For the text-containing cell, return its midpoint in [x, y] coordinate format. 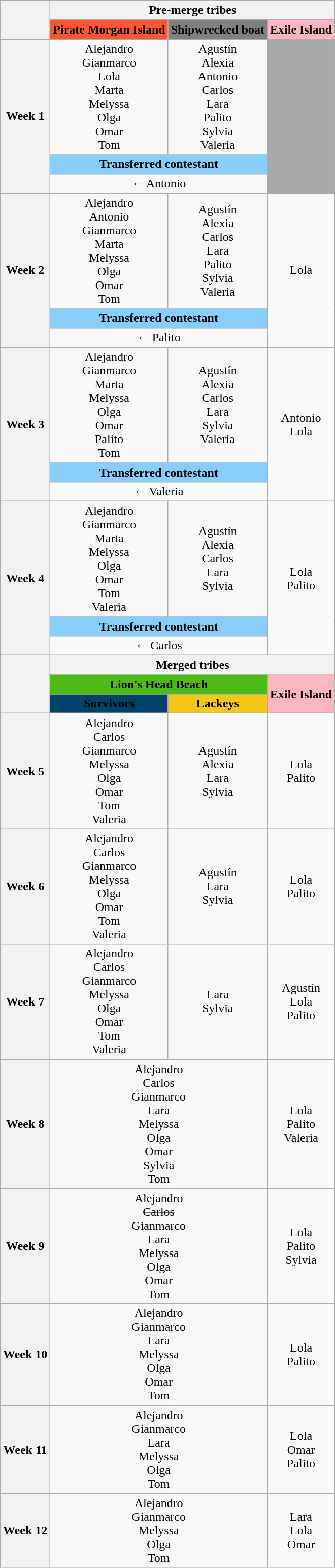
AlejandroGianmarcoMartaMelyssaOlgaOmarTomValeria [109, 559]
AlejandroCarlosGianmarcoLaraMelyssaOlgaOmarTom [159, 1246]
Week 12 [25, 1530]
AlejandroCarlosGianmarcoLaraMelyssaOlgaOmarSylviaTom [159, 1124]
AlejandroGianmarcoMelyssaOlgaTom [159, 1530]
Survivors [109, 704]
Week 4 [25, 578]
LolaPalitoSylvia [300, 1246]
AlejandroAntonioGianmarcoMartaMelyssaOlgaOmarTom [109, 251]
Week 1 [25, 116]
AlejandroGianmarcoLaraMelyssaOlgaTom [159, 1449]
Week 6 [25, 886]
Week 7 [25, 1002]
LaraSylvia [217, 1002]
LolaOmarPalito [300, 1449]
Pre-merge tribes [193, 10]
AgustínAlexiaAntonioCarlosLaraPalitoSylviaValeria [217, 97]
Week 9 [25, 1246]
AlejandroGianmarcoLaraMelyssaOlgaOmarTom [159, 1355]
Lola [300, 270]
Week 10 [25, 1355]
AlejandroGianmarcoLolaMartaMelyssaOlgaOmarTom [109, 97]
← Valeria [159, 491]
AgustínAlexiaCarlosLaraPalitoSylviaValeria [217, 251]
← Carlos [159, 646]
Week 8 [25, 1124]
LolaPalitoValeria [300, 1124]
AgustínAlexiaCarlosLaraSylvia [217, 559]
Week 5 [25, 771]
Merged tribes [193, 665]
Lion's Head Beach [159, 684]
← Palito [159, 337]
AntonioLola [300, 424]
AgustínAlexiaLaraSylvia [217, 771]
Shipwrecked boat [217, 29]
Pirate Morgan Island [109, 29]
Week 2 [25, 270]
Week 3 [25, 424]
AgustínLaraSylvia [217, 886]
Lackeys [217, 704]
← Antonio [159, 183]
AlejandroGianmarcoMartaMelyssaOlgaOmarPalitoTom [109, 404]
AgustínLolaPalito [300, 1002]
Week 11 [25, 1449]
LaraLolaOmar [300, 1530]
AgustínAlexiaCarlosLaraSylviaValeria [217, 404]
